Provide the [X, Y] coordinate of the cell's center where the given text is located.  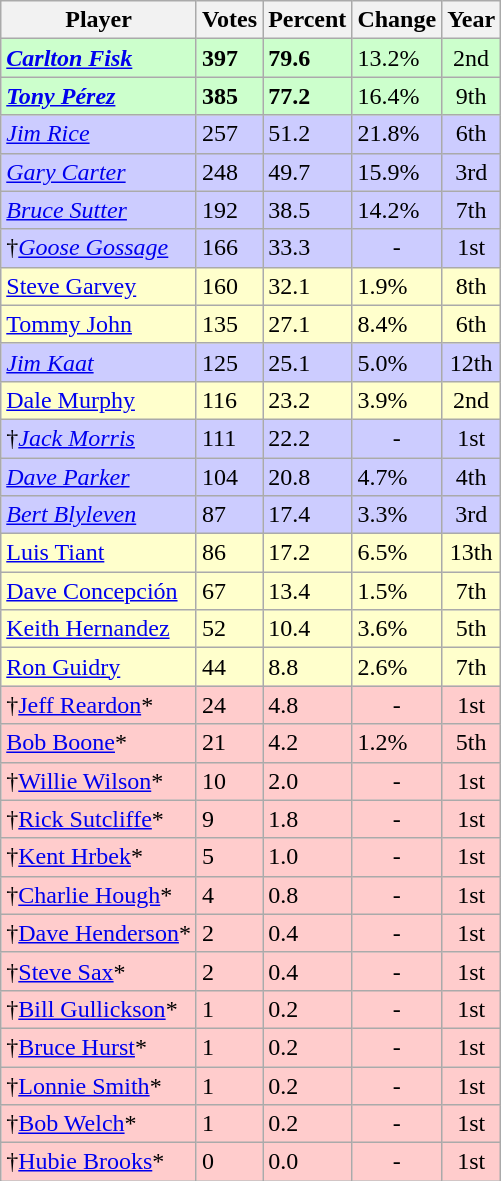
87 [229, 515]
21.8% [397, 134]
Dave Concepción [99, 591]
†Hubie Brooks* [99, 1162]
5 [229, 857]
0.0 [308, 1162]
13.2% [397, 58]
1.8 [308, 819]
22.2 [308, 438]
0.8 [308, 895]
Bob Boone* [99, 743]
17.4 [308, 515]
3.3% [397, 515]
†Bob Welch* [99, 1124]
51.2 [308, 134]
2.0 [308, 781]
14.2% [397, 210]
8th [472, 286]
Dave Parker [99, 477]
166 [229, 248]
4 [229, 895]
1.2% [397, 743]
104 [229, 477]
1.0 [308, 857]
Carlton Fisk [99, 58]
†Bruce Hurst* [99, 1047]
3.9% [397, 400]
Keith Hernandez [99, 629]
397 [229, 58]
4.8 [308, 705]
6.5% [397, 553]
257 [229, 134]
135 [229, 324]
Percent [308, 20]
15.9% [397, 172]
16.4% [397, 96]
32.1 [308, 286]
Steve Garvey [99, 286]
†Dave Henderson* [99, 933]
0 [229, 1162]
4.7% [397, 477]
†Jack Morris [99, 438]
Dale Murphy [99, 400]
67 [229, 591]
111 [229, 438]
2.6% [397, 667]
†Kent Hrbek* [99, 857]
86 [229, 553]
77.2 [308, 96]
Player [99, 20]
4.2 [308, 743]
79.6 [308, 58]
52 [229, 629]
Bert Blyleven [99, 515]
13th [472, 553]
13.4 [308, 591]
192 [229, 210]
Tommy John [99, 324]
38.5 [308, 210]
Votes [229, 20]
49.7 [308, 172]
17.2 [308, 553]
Jim Rice [99, 134]
Change [397, 20]
9th [472, 96]
1.5% [397, 591]
27.1 [308, 324]
25.1 [308, 362]
9 [229, 819]
10.4 [308, 629]
†Steve Sax* [99, 971]
4th [472, 477]
†Bill Gullickson* [99, 1009]
†Willie Wilson* [99, 781]
Gary Carter [99, 172]
12th [472, 362]
20.8 [308, 477]
Year [472, 20]
†Lonnie Smith* [99, 1085]
8.4% [397, 324]
3.6% [397, 629]
Tony Pérez [99, 96]
44 [229, 667]
Ron Guidry [99, 667]
1.9% [397, 286]
Bruce Sutter [99, 210]
Luis Tiant [99, 553]
†Rick Sutcliffe* [99, 819]
Jim Kaat [99, 362]
385 [229, 96]
5.0% [397, 362]
125 [229, 362]
†Goose Gossage [99, 248]
10 [229, 781]
116 [229, 400]
†Charlie Hough* [99, 895]
33.3 [308, 248]
8.8 [308, 667]
24 [229, 705]
21 [229, 743]
23.2 [308, 400]
248 [229, 172]
†Jeff Reardon* [99, 705]
160 [229, 286]
